From the cell containing the given text, extract its center point as [X, Y] coordinate. 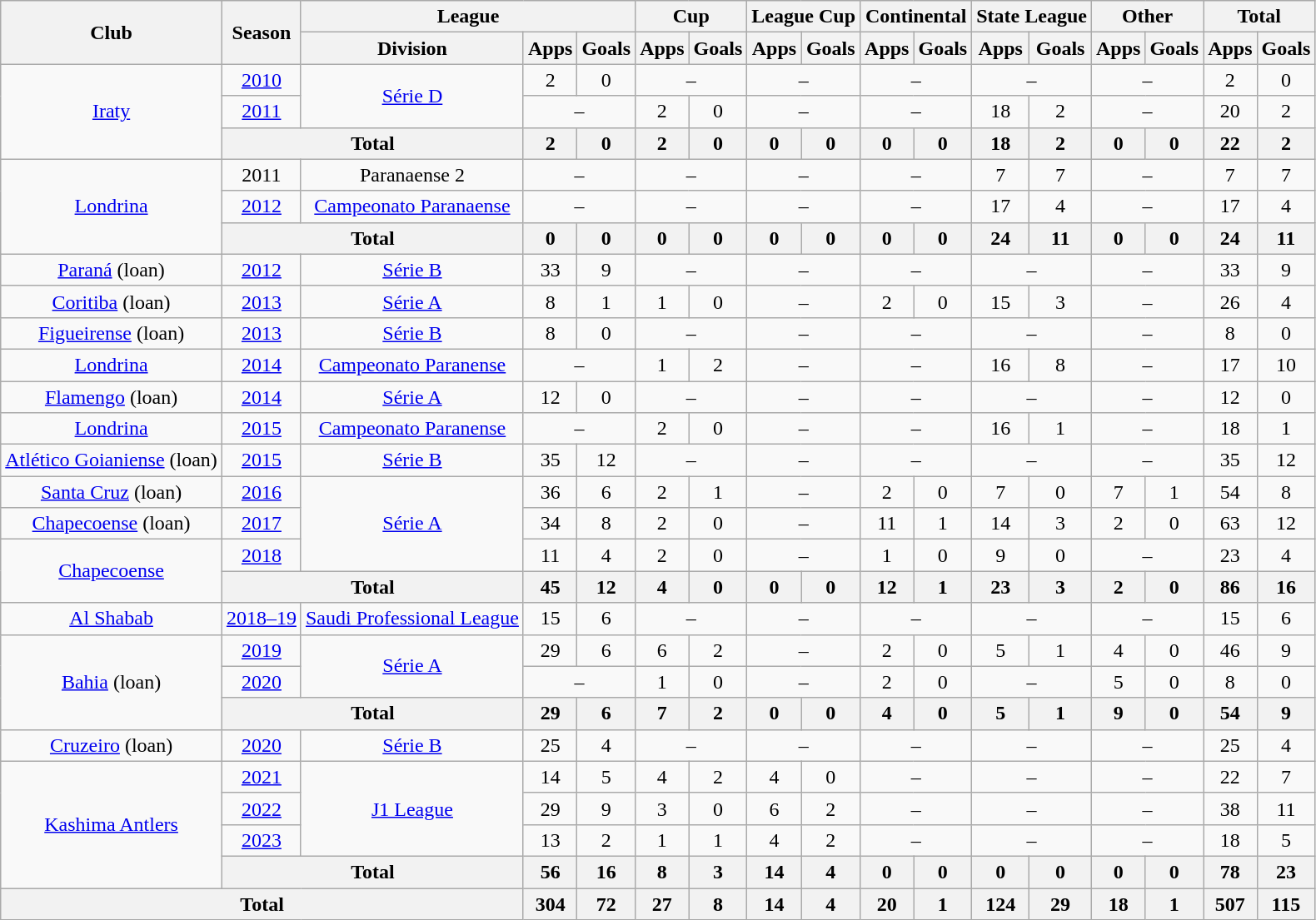
2021 [262, 777]
Flamengo (loan) [112, 397]
2017 [262, 524]
Cup [691, 17]
Coritiba (loan) [112, 301]
13 [550, 840]
State League [1032, 17]
Paraná (loan) [112, 270]
Chapecoense [112, 571]
Kashima Antlers [112, 824]
34 [550, 524]
2010 [262, 80]
Continental [916, 17]
Division [411, 48]
507 [1230, 903]
86 [1230, 587]
2019 [262, 650]
League Cup [804, 17]
Iraty [112, 112]
46 [1230, 650]
27 [662, 903]
Club [112, 32]
Figueirense (loan) [112, 333]
63 [1230, 524]
2018–19 [262, 619]
Saudi Professional League [411, 619]
Other [1147, 17]
26 [1230, 301]
Série D [411, 96]
124 [1001, 903]
Atlético Goianiense (loan) [112, 460]
Bahia (loan) [112, 682]
Chapecoense (loan) [112, 524]
Al Shabab [112, 619]
115 [1286, 903]
2023 [262, 840]
Paranaense 2 [411, 175]
56 [550, 872]
78 [1230, 872]
Season [262, 32]
2016 [262, 492]
304 [550, 903]
2022 [262, 808]
38 [1230, 808]
League [468, 17]
72 [606, 903]
J1 League [411, 808]
Campeonato Paranaense [411, 206]
45 [550, 587]
2018 [262, 555]
10 [1286, 365]
Santa Cruz (loan) [112, 492]
36 [550, 492]
Cruzeiro (loan) [112, 745]
